Return (X, Y) of the center of cell containing provided text 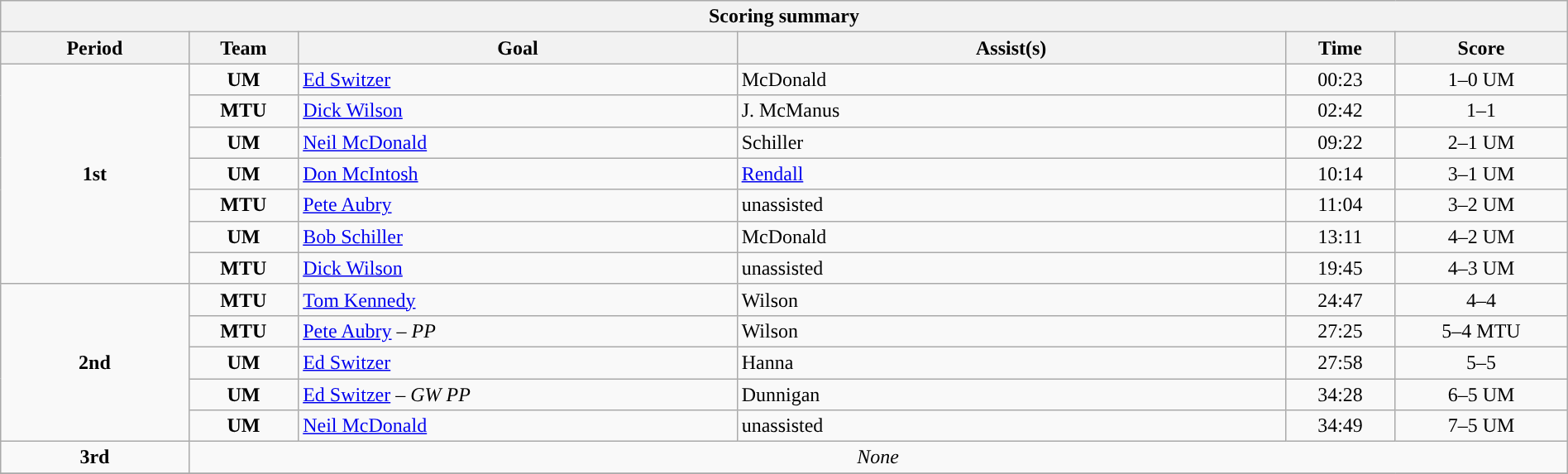
4–4 (1481, 299)
Tom Kennedy (518, 299)
00:23 (1340, 79)
Hanna (1011, 362)
Dunnigan (1011, 395)
6–5 UM (1481, 395)
27:58 (1340, 362)
Ed Switzer – GW PP (518, 395)
Scoring summary (784, 17)
13:11 (1340, 237)
3–2 UM (1481, 205)
Score (1481, 48)
3rd (94, 457)
Period (94, 48)
1–1 (1481, 111)
4–3 UM (1481, 268)
4–2 UM (1481, 237)
34:28 (1340, 395)
3–1 UM (1481, 174)
Bob Schiller (518, 237)
Pete Aubry – PP (518, 331)
2–1 UM (1481, 142)
2nd (94, 362)
Goal (518, 48)
19:45 (1340, 268)
Pete Aubry (518, 205)
Schiller (1011, 142)
Assist(s) (1011, 48)
10:14 (1340, 174)
09:22 (1340, 142)
1st (94, 174)
Don McIntosh (518, 174)
5–4 MTU (1481, 331)
02:42 (1340, 111)
1–0 UM (1481, 79)
7–5 UM (1481, 426)
Team (243, 48)
5–5 (1481, 362)
Time (1340, 48)
Rendall (1011, 174)
34:49 (1340, 426)
27:25 (1340, 331)
J. McManus (1011, 111)
11:04 (1340, 205)
None (878, 457)
24:47 (1340, 299)
